For the text-containing cell, return its midpoint in [x, y] coordinate format. 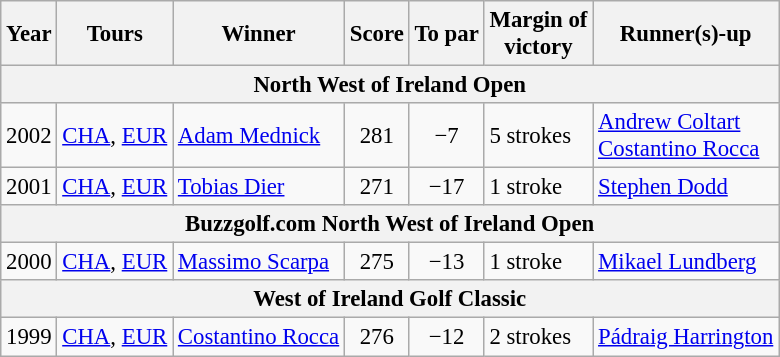
−13 [446, 262]
Score [378, 34]
5 strokes [538, 136]
West of Ireland Golf Classic [390, 299]
Mikael Lundberg [686, 262]
Margin ofvictory [538, 34]
Year [29, 34]
Pádraig Harrington [686, 337]
Tours [115, 34]
276 [378, 337]
275 [378, 262]
Adam Mednick [259, 136]
Costantino Rocca [259, 337]
Winner [259, 34]
1999 [29, 337]
Runner(s)-up [686, 34]
To par [446, 34]
Buzzgolf.com North West of Ireland Open [390, 224]
Stephen Dodd [686, 187]
2 strokes [538, 337]
−17 [446, 187]
−7 [446, 136]
Tobias Dier [259, 187]
281 [378, 136]
271 [378, 187]
North West of Ireland Open [390, 85]
Andrew Coltart Costantino Rocca [686, 136]
Massimo Scarpa [259, 262]
2001 [29, 187]
2000 [29, 262]
2002 [29, 136]
−12 [446, 337]
